Determine the (x, y) coordinate at the center of the cell enclosing the given text.  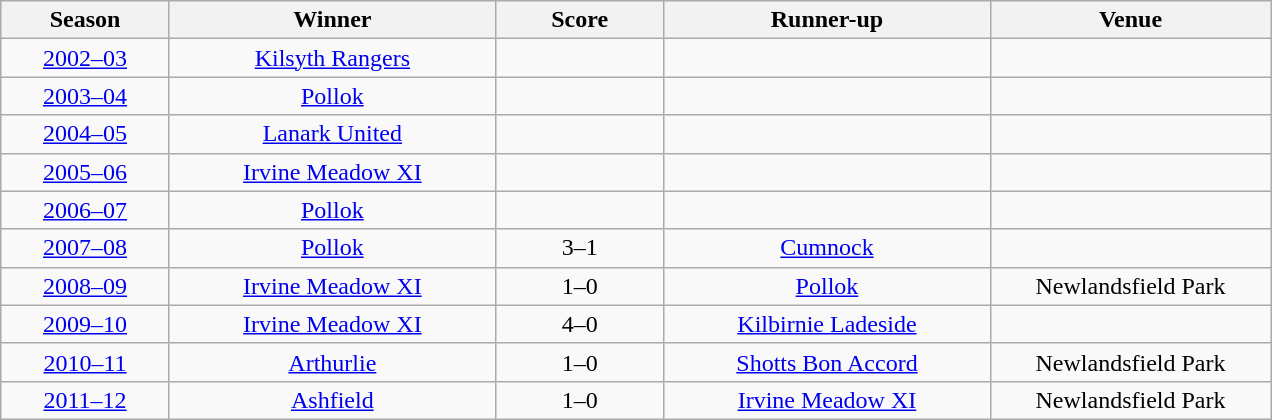
Score (580, 20)
Venue (1130, 20)
2009–10 (86, 324)
Ashfield (332, 400)
2008–09 (86, 286)
2003–04 (86, 96)
4–0 (580, 324)
2007–08 (86, 248)
Kilbirnie Ladeside (827, 324)
3–1 (580, 248)
2004–05 (86, 134)
Lanark United (332, 134)
2006–07 (86, 210)
2010–11 (86, 362)
2002–03 (86, 58)
Cumnock (827, 248)
Shotts Bon Accord (827, 362)
Season (86, 20)
Runner-up (827, 20)
2011–12 (86, 400)
Arthurlie (332, 362)
Kilsyth Rangers (332, 58)
2005–06 (86, 172)
Winner (332, 20)
